Return (x, y) of the center of cell containing provided text 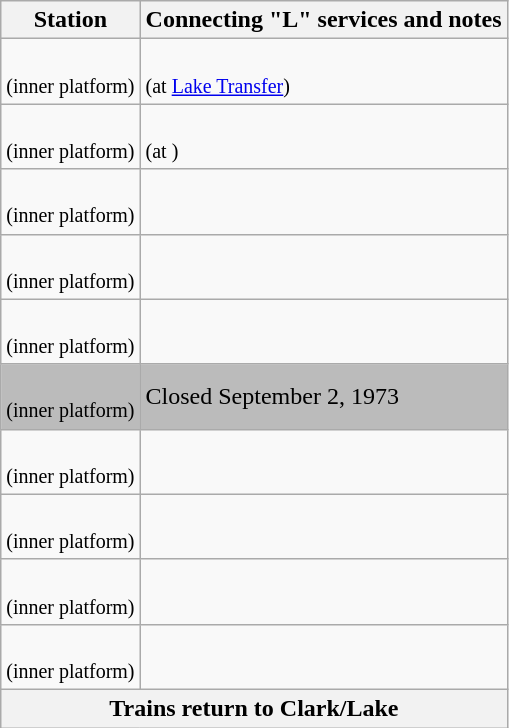
Station (70, 20)
Trains return to Clark/Lake (254, 708)
(at ) (324, 136)
Closed September 2, 1973 (324, 396)
(at Lake Transfer) (324, 72)
Connecting "L" services and notes (324, 20)
